Pinpoint the cell where the given text exists, returning its [X, Y] midpoint coordinate. 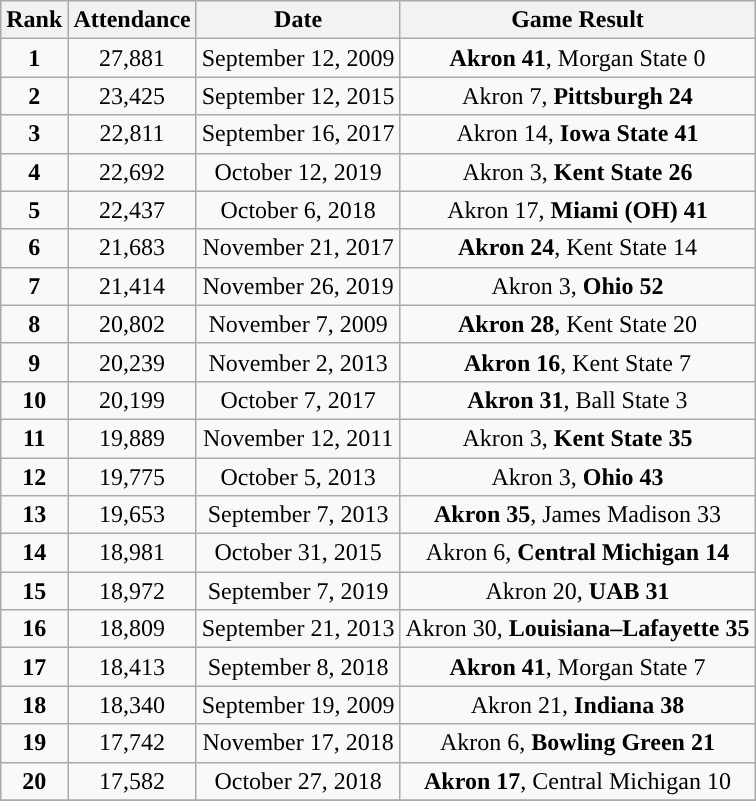
19,775 [132, 477]
1 [34, 58]
Akron 24, Kent State 14 [578, 248]
18,972 [132, 591]
Akron 21, Indiana 38 [578, 705]
17,582 [132, 781]
Rank [34, 20]
Attendance [132, 20]
19,889 [132, 438]
Akron 7, Pittsburgh 24 [578, 96]
20,239 [132, 362]
September 12, 2015 [298, 96]
Akron 41, Morgan State 7 [578, 667]
Game Result [578, 20]
November 17, 2018 [298, 743]
Akron 3, Ohio 52 [578, 286]
September 7, 2019 [298, 591]
September 7, 2013 [298, 515]
16 [34, 629]
14 [34, 553]
Akron 28, Kent State 20 [578, 324]
20,199 [132, 400]
8 [34, 324]
September 8, 2018 [298, 667]
Akron 6, Bowling Green 21 [578, 743]
November 12, 2011 [298, 438]
22,437 [132, 210]
Akron 35, James Madison 33 [578, 515]
November 26, 2019 [298, 286]
Akron 41, Morgan State 0 [578, 58]
Akron 30, Louisiana–Lafayette 35 [578, 629]
Akron 17, Miami (OH) 41 [578, 210]
November 2, 2013 [298, 362]
September 19, 2009 [298, 705]
27,881 [132, 58]
20,802 [132, 324]
Akron 20, UAB 31 [578, 591]
Akron 17, Central Michigan 10 [578, 781]
3 [34, 134]
7 [34, 286]
13 [34, 515]
10 [34, 400]
Akron 31, Ball State 3 [578, 400]
21,414 [132, 286]
Akron 3, Kent State 35 [578, 438]
21,683 [132, 248]
Akron 3, Kent State 26 [578, 172]
17 [34, 667]
4 [34, 172]
2 [34, 96]
17,742 [132, 743]
15 [34, 591]
Akron 14, Iowa State 41 [578, 134]
November 21, 2017 [298, 248]
11 [34, 438]
Akron 6, Central Michigan 14 [578, 553]
9 [34, 362]
20 [34, 781]
18,340 [132, 705]
September 21, 2013 [298, 629]
October 6, 2018 [298, 210]
September 16, 2017 [298, 134]
Akron 3, Ohio 43 [578, 477]
18,809 [132, 629]
22,692 [132, 172]
October 5, 2013 [298, 477]
23,425 [132, 96]
September 12, 2009 [298, 58]
5 [34, 210]
12 [34, 477]
18 [34, 705]
18,981 [132, 553]
October 31, 2015 [298, 553]
19 [34, 743]
18,413 [132, 667]
October 12, 2019 [298, 172]
Akron 16, Kent State 7 [578, 362]
October 7, 2017 [298, 400]
19,653 [132, 515]
November 7, 2009 [298, 324]
6 [34, 248]
Date [298, 20]
22,811 [132, 134]
October 27, 2018 [298, 781]
